Identify which cell holds the provided text, then report its (x, y) central coordinate. 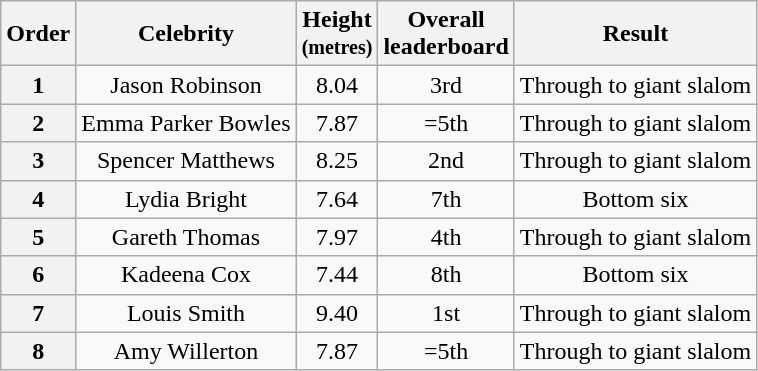
8 (38, 351)
8.25 (337, 161)
Height(metres) (337, 34)
Louis Smith (186, 313)
Spencer Matthews (186, 161)
7th (446, 199)
3rd (446, 85)
7 (38, 313)
2 (38, 123)
8.04 (337, 85)
4 (38, 199)
2nd (446, 161)
Overallleaderboard (446, 34)
Celebrity (186, 34)
3 (38, 161)
Result (635, 34)
6 (38, 275)
7.64 (337, 199)
Emma Parker Bowles (186, 123)
4th (446, 237)
5 (38, 237)
9.40 (337, 313)
Order (38, 34)
Gareth Thomas (186, 237)
Amy Willerton (186, 351)
8th (446, 275)
1st (446, 313)
Jason Robinson (186, 85)
1 (38, 85)
Kadeena Cox (186, 275)
7.44 (337, 275)
Lydia Bright (186, 199)
7.97 (337, 237)
